Provide the [X, Y] coordinate of the cell's center where the given text is located.  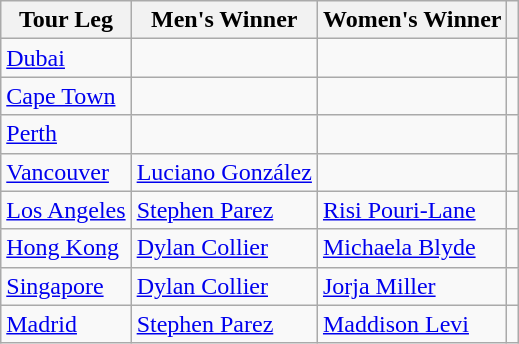
Men's Winner [224, 20]
Vancouver [66, 172]
Tour Leg [66, 20]
Dubai [66, 58]
Jorja Miller [412, 286]
Michaela Blyde [412, 248]
Madrid [66, 324]
Los Angeles [66, 210]
Cape Town [66, 96]
Perth [66, 134]
Luciano González [224, 172]
Singapore [66, 286]
Maddison Levi [412, 324]
Women's Winner [412, 20]
Risi Pouri-Lane [412, 210]
Hong Kong [66, 248]
